Determine the [x, y] coordinate at the center of the cell enclosing the given text.  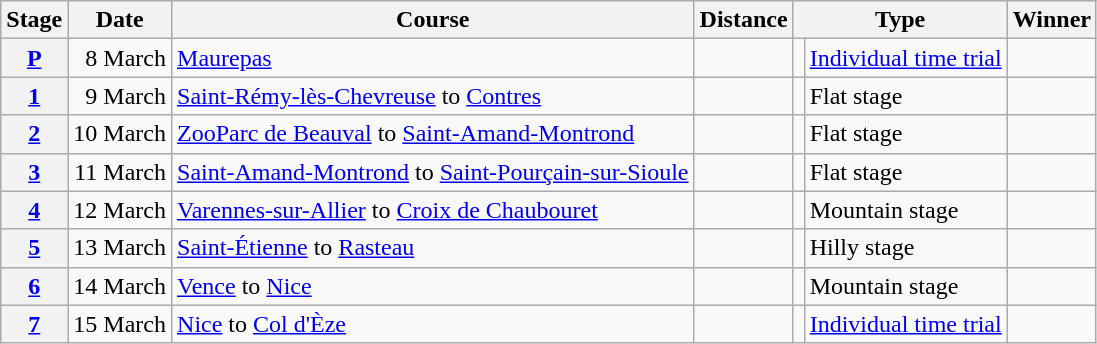
Distance [744, 20]
Stage [34, 20]
Nice to Col d'Èze [434, 324]
Saint-Rémy-lès-Chevreuse to Contres [434, 96]
3 [34, 172]
Hilly stage [906, 248]
P [34, 58]
15 March [120, 324]
Maurepas [434, 58]
ZooParc de Beauval to Saint-Amand-Montrond [434, 134]
Varennes-sur-Allier to Croix de Chaubouret [434, 210]
Winner [1052, 20]
1 [34, 96]
12 March [120, 210]
Saint-Amand-Montrond to Saint-Pourçain-sur-Sioule [434, 172]
Type [900, 20]
11 March [120, 172]
4 [34, 210]
Vence to Nice [434, 286]
9 March [120, 96]
13 March [120, 248]
2 [34, 134]
10 March [120, 134]
6 [34, 286]
Saint-Étienne to Rasteau [434, 248]
Course [434, 20]
14 March [120, 286]
Date [120, 20]
5 [34, 248]
8 March [120, 58]
7 [34, 324]
